From the cell containing the given text, extract its center point as [x, y] coordinate. 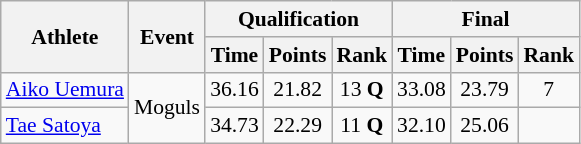
Aiko Uemura [65, 90]
11 Q [362, 126]
Athlete [65, 36]
22.29 [298, 126]
Qualification [298, 19]
Final [486, 19]
36.16 [234, 90]
25.06 [485, 126]
34.73 [234, 126]
21.82 [298, 90]
23.79 [485, 90]
Tae Satoya [65, 126]
Moguls [167, 108]
Event [167, 36]
33.08 [422, 90]
13 Q [362, 90]
32.10 [422, 126]
7 [548, 90]
